Determine the [x, y] coordinate at the center of the cell enclosing the given text.  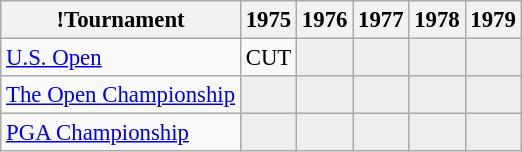
1975 [268, 20]
PGA Championship [121, 133]
CUT [268, 58]
The Open Championship [121, 95]
1977 [381, 20]
U.S. Open [121, 58]
1976 [325, 20]
!Tournament [121, 20]
1978 [437, 20]
1979 [493, 20]
